Provide the (x, y) coordinate of the cell's center where the given text is located.  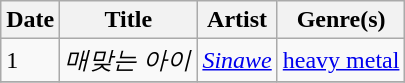
Title (128, 20)
매맞는 아이 (128, 60)
Date (30, 20)
Sinawe (237, 60)
heavy metal (341, 60)
Artist (237, 20)
Genre(s) (341, 20)
1 (30, 60)
